From the cell containing the given text, extract its center point as (X, Y) coordinate. 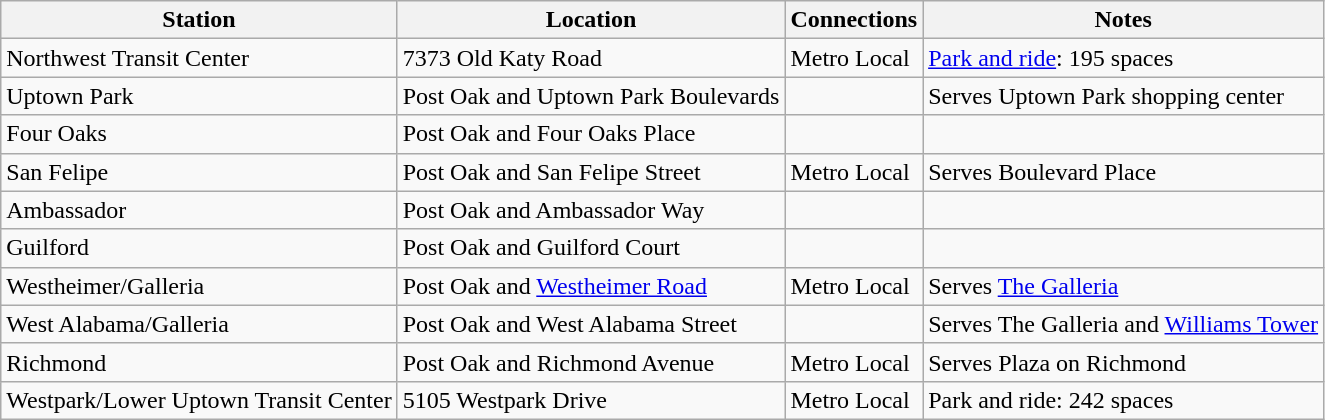
Post Oak and West Alabama Street (591, 324)
Richmond (199, 362)
San Felipe (199, 172)
Post Oak and Guilford Court (591, 248)
Serves Uptown Park shopping center (1124, 96)
7373 Old Katy Road (591, 58)
Four Oaks (199, 134)
Post Oak and Westheimer Road (591, 286)
Westpark/Lower Uptown Transit Center (199, 400)
Station (199, 20)
Serves Boulevard Place (1124, 172)
Post Oak and Richmond Avenue (591, 362)
Serves The Galleria and Williams Tower (1124, 324)
Serves Plaza on Richmond (1124, 362)
Guilford (199, 248)
Post Oak and Uptown Park Boulevards (591, 96)
Serves The Galleria (1124, 286)
Connections (854, 20)
Park and ride: 195 spaces (1124, 58)
Ambassador (199, 210)
Westheimer/Galleria (199, 286)
Northwest Transit Center (199, 58)
Park and ride: 242 spaces (1124, 400)
West Alabama/Galleria (199, 324)
5105 Westpark Drive (591, 400)
Location (591, 20)
Post Oak and San Felipe Street (591, 172)
Post Oak and Ambassador Way (591, 210)
Uptown Park (199, 96)
Post Oak and Four Oaks Place (591, 134)
Notes (1124, 20)
